Capture the cell that displays the provided text and extract its (x, y) central coordinate. 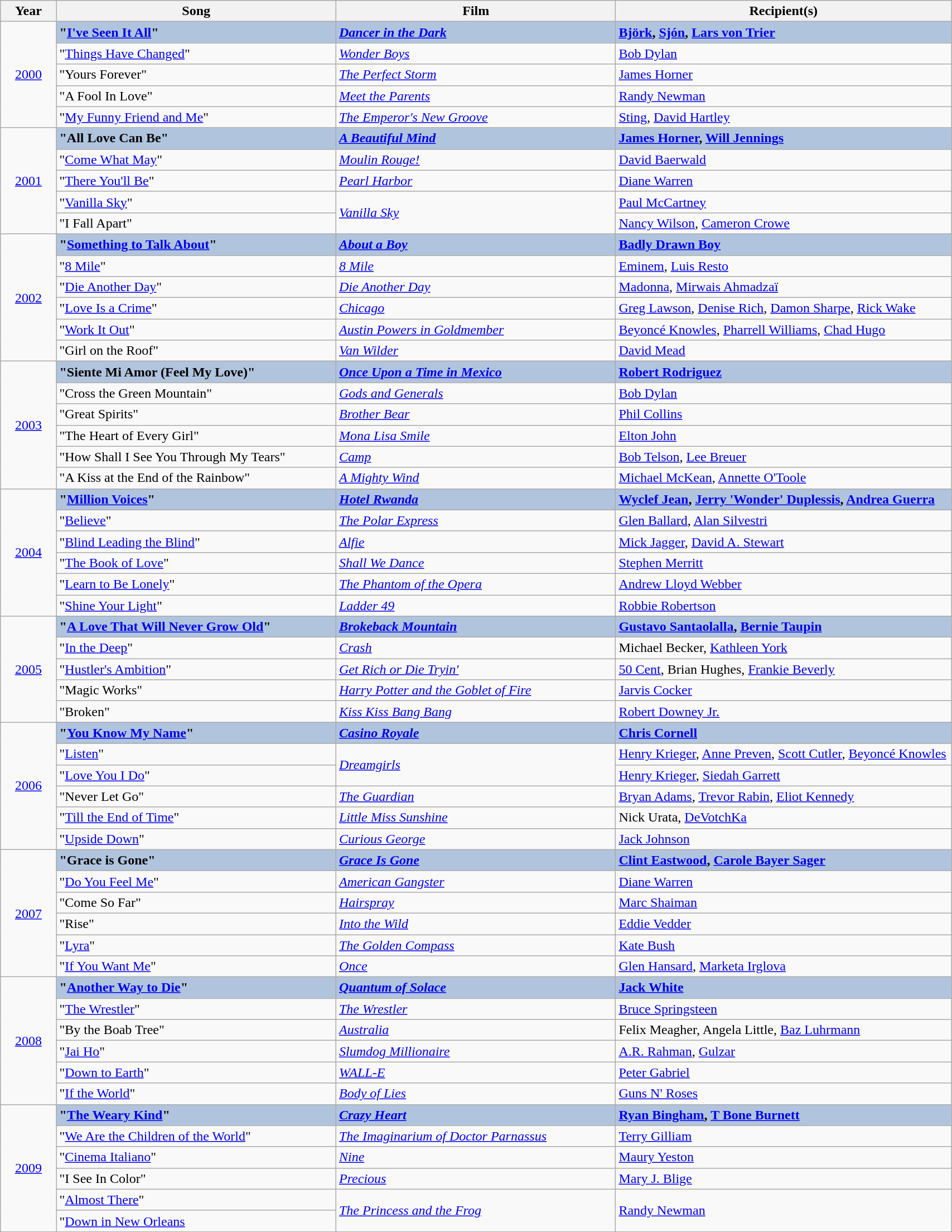
Marc Shaiman (784, 902)
Ryan Bingham, T Bone Burnett (784, 1115)
Clint Eastwood, Carole Bayer Sager (784, 860)
"You Know My Name" (196, 733)
"I Fall Apart" (196, 223)
"How Shall I See You Through My Tears" (196, 457)
"I See In Color" (196, 1178)
Film (475, 11)
Casino Royale (475, 733)
Felix Meagher, Angela Little, Baz Luhrmann (784, 1030)
Chris Cornell (784, 733)
Terry Gilliam (784, 1136)
"I've Seen It All" (196, 32)
Crazy Heart (475, 1115)
2001 (28, 181)
Elton John (784, 436)
Robert Downey Jr. (784, 712)
Nine (475, 1157)
The Wrestler (475, 1009)
Meet the Parents (475, 96)
Bruce Springsteen (784, 1009)
"Things Have Changed" (196, 54)
2008 (28, 1041)
The Perfect Storm (475, 75)
"A Kiss at the End of the Rainbow" (196, 478)
"Work It Out" (196, 330)
Peter Gabriel (784, 1072)
8 Mile (475, 266)
The Polar Express (475, 520)
Björk, Sjón, Lars von Trier (784, 32)
Michael McKean, Annette O'Toole (784, 478)
Mick Jagger, David A. Stewart (784, 542)
Quantum of Solace (475, 988)
Bryan Adams, Trevor Rabin, Eliot Kennedy (784, 796)
"Lyra" (196, 945)
"Never Let Go" (196, 796)
The Golden Compass (475, 945)
Wonder Boys (475, 54)
2005 (28, 669)
"Something to Talk About" (196, 244)
"Yours Forever" (196, 75)
"Cinema Italiano" (196, 1157)
Shall We Dance (475, 563)
"Listen" (196, 754)
2006 (28, 786)
Gustavo Santaolalla, Bernie Taupin (784, 627)
Hotel Rwanda (475, 499)
"Do You Feel Me" (196, 881)
Dancer in the Dark (475, 32)
Body of Lies (475, 1094)
Wyclef Jean, Jerry 'Wonder' Duplessis, Andrea Guerra (784, 499)
2002 (28, 297)
"If You Want Me" (196, 967)
"Rise" (196, 924)
Kiss Kiss Bang Bang (475, 712)
"Another Way to Die" (196, 988)
Harry Potter and the Goblet of Fire (475, 690)
Vanilla Sky (475, 212)
"Learn to Be Lonely" (196, 584)
American Gangster (475, 881)
Mary J. Blige (784, 1178)
"Million Voices" (196, 499)
"The Wrestler" (196, 1009)
The Imaginarium of Doctor Parnassus (475, 1136)
Michael Becker, Kathleen York (784, 648)
Brother Bear (475, 414)
Pearl Harbor (475, 181)
Alfie (475, 542)
Hairspray (475, 902)
Song (196, 11)
Van Wilder (475, 351)
"By the Boab Tree" (196, 1030)
Kate Bush (784, 945)
"All Love Can Be" (196, 138)
Nick Urata, DeVotchKa (784, 818)
"Down to Earth" (196, 1072)
Curious George (475, 839)
2009 (28, 1168)
A.R. Rahman, Gulzar (784, 1051)
Glen Ballard, Alan Silvestri (784, 520)
"My Funny Friend and Me" (196, 117)
Phil Collins (784, 414)
Into the Wild (475, 924)
"Jai Ho" (196, 1051)
Jack White (784, 988)
Jack Johnson (784, 839)
Stephen Merritt (784, 563)
"In the Deep" (196, 648)
The Emperor's New Groove (475, 117)
The Phantom of the Opera (475, 584)
Greg Lawson, Denise Rich, Damon Sharpe, Rick Wake (784, 308)
2007 (28, 913)
"Shine Your Light" (196, 605)
"We Are the Children of the World" (196, 1136)
Badly Drawn Boy (784, 244)
"Believe" (196, 520)
Andrew Lloyd Webber (784, 584)
David Baerwald (784, 160)
"Come What May" (196, 160)
Recipient(s) (784, 11)
Beyoncé Knowles, Pharrell Williams, Chad Hugo (784, 330)
Once Upon a Time in Mexico (475, 372)
"Broken" (196, 712)
Guns N' Roses (784, 1094)
Brokeback Mountain (475, 627)
Moulin Rouge! (475, 160)
Once (475, 967)
James Horner (784, 75)
Die Another Day (475, 287)
"Upside Down" (196, 839)
Slumdog Millionaire (475, 1051)
"The Book of Love" (196, 563)
"Down in New Orleans (196, 1221)
Grace Is Gone (475, 860)
Gods and Generals (475, 393)
"There You'll Be" (196, 181)
"Almost There" (196, 1200)
"Grace is Gone" (196, 860)
"Magic Works" (196, 690)
Bob Telson, Lee Breuer (784, 457)
"Die Another Day" (196, 287)
WALL-E (475, 1072)
"The Heart of Every Girl" (196, 436)
"Siente Mi Amor (Feel My Love)" (196, 372)
"Love You I Do" (196, 775)
Chicago (475, 308)
Year (28, 11)
"If the World" (196, 1094)
"The Weary Kind" (196, 1115)
"Till the End of Time" (196, 818)
"Vanilla Sky" (196, 202)
Glen Hansard, Marketa Irglova (784, 967)
Robbie Robertson (784, 605)
The Guardian (475, 796)
Eminem, Luis Resto (784, 266)
Ladder 49 (475, 605)
Dreamgirls (475, 765)
Maury Yeston (784, 1157)
"8 Mile" (196, 266)
"Come So Far" (196, 902)
Henry Krieger, Siedah Garrett (784, 775)
A Beautiful Mind (475, 138)
Robert Rodriguez (784, 372)
Austin Powers in Goldmember (475, 330)
"Girl on the Roof" (196, 351)
A Mighty Wind (475, 478)
Jarvis Cocker (784, 690)
About a Boy (475, 244)
Madonna, Mirwais Ahmadzaï (784, 287)
"Blind Leading the Blind" (196, 542)
James Horner, Will Jennings (784, 138)
Paul McCartney (784, 202)
David Mead (784, 351)
Little Miss Sunshine (475, 818)
2000 (28, 75)
Crash (475, 648)
Camp (475, 457)
2004 (28, 552)
"A Fool In Love" (196, 96)
2003 (28, 425)
"Love Is a Crime" (196, 308)
"Cross the Green Mountain" (196, 393)
The Princess and the Frog (475, 1210)
Nancy Wilson, Cameron Crowe (784, 223)
"Hustler's Ambition" (196, 669)
Henry Krieger, Anne Preven, Scott Cutler, Beyoncé Knowles (784, 754)
Mona Lisa Smile (475, 436)
"A Love That Will Never Grow Old" (196, 627)
Get Rich or Die Tryin' (475, 669)
Australia (475, 1030)
"Great Spirits" (196, 414)
50 Cent, Brian Hughes, Frankie Beverly (784, 669)
Eddie Vedder (784, 924)
Sting, David Hartley (784, 117)
Precious (475, 1178)
